Provide the (X, Y) coordinate of the cell's center where the given text is located.  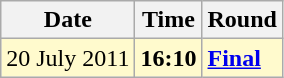
16:10 (168, 58)
Round (242, 20)
Date (68, 20)
Time (168, 20)
Final (242, 58)
20 July 2011 (68, 58)
